Pinpoint the cell where the given text exists, returning its [x, y] midpoint coordinate. 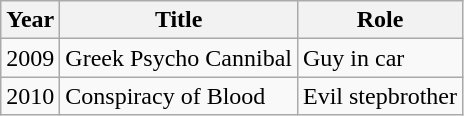
2010 [30, 96]
2009 [30, 58]
Greek Psycho Cannibal [179, 58]
Role [380, 20]
Title [179, 20]
Guy in car [380, 58]
Evil stepbrother [380, 96]
Year [30, 20]
Conspiracy of Blood [179, 96]
